Find where the given text appears and provide that cell's center as [x, y] coordinate. 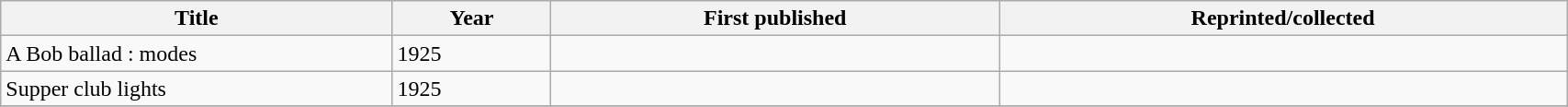
Title [197, 18]
First published [775, 18]
Year [472, 18]
Reprinted/collected [1283, 18]
Supper club lights [197, 89]
A Bob ballad : modes [197, 53]
